Extract the [x, y] coordinate from the center of the cell holding the provided text.  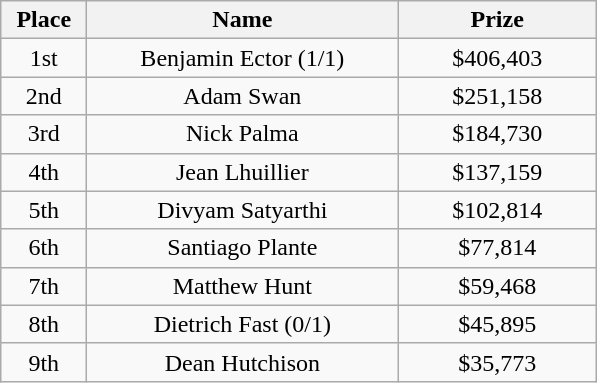
9th [44, 362]
$102,814 [498, 210]
$184,730 [498, 134]
Adam Swan [242, 96]
7th [44, 286]
Matthew Hunt [242, 286]
Divyam Satyarthi [242, 210]
$251,158 [498, 96]
1st [44, 58]
$59,468 [498, 286]
$35,773 [498, 362]
4th [44, 172]
Dean Hutchison [242, 362]
Place [44, 20]
Benjamin Ector (1/1) [242, 58]
6th [44, 248]
Jean Lhuillier [242, 172]
Nick Palma [242, 134]
$137,159 [498, 172]
3rd [44, 134]
$45,895 [498, 324]
Name [242, 20]
$406,403 [498, 58]
2nd [44, 96]
5th [44, 210]
Prize [498, 20]
$77,814 [498, 248]
Dietrich Fast (0/1) [242, 324]
Santiago Plante [242, 248]
8th [44, 324]
